Output the (x, y) coordinate of the center of the cell containing the given text.  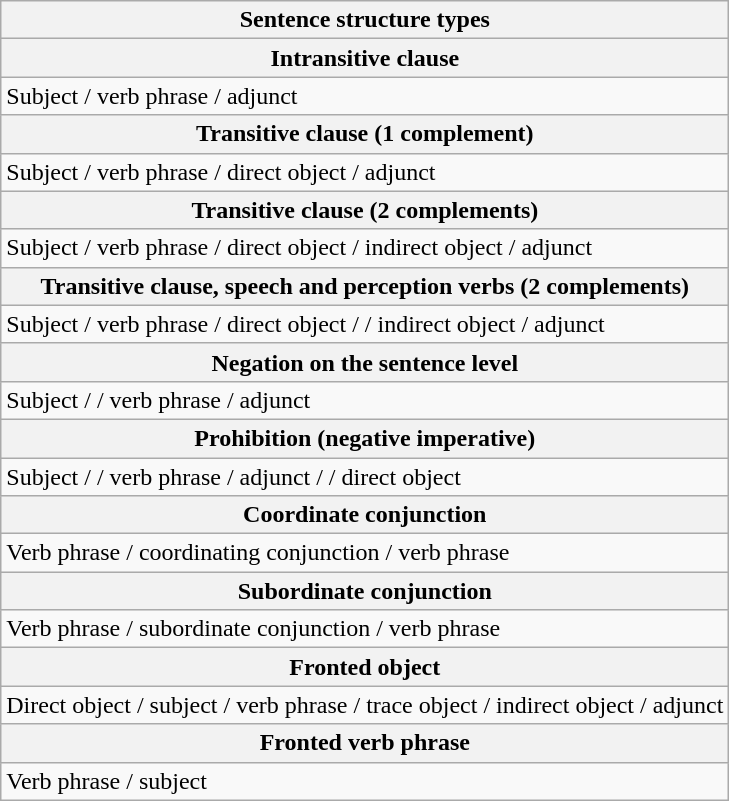
Subject / verb phrase / direct object / adjunct (365, 172)
Verb phrase / subject (365, 781)
Intransitive clause (365, 58)
Subject / / verb phrase / adjunct (365, 400)
Fronted object (365, 667)
Transitive clause (2 complements) (365, 210)
Sentence structure types (365, 20)
Coordinate conjunction (365, 515)
Subject / verb phrase / direct object / / indirect object / adjunct (365, 324)
Prohibition (negative imperative) (365, 438)
Direct object / subject / verb phrase / trace object / indirect object / adjunct (365, 705)
Verb phrase / subordinate conjunction / verb phrase (365, 629)
Subordinate conjunction (365, 591)
Transitive clause, speech and perception verbs (2 complements) (365, 286)
Fronted verb phrase (365, 743)
Negation on the sentence level (365, 362)
Subject / / verb phrase / adjunct / / direct object (365, 477)
Subject / verb phrase / direct object / indirect object / adjunct (365, 248)
Transitive clause (1 complement) (365, 134)
Subject / verb phrase / adjunct (365, 96)
Verb phrase / coordinating conjunction / verb phrase (365, 553)
